Capture the cell that displays the provided text and extract its [x, y] central coordinate. 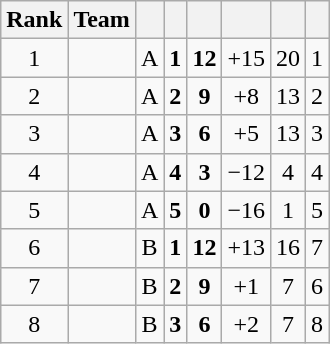
−12 [246, 172]
+13 [246, 248]
+8 [246, 96]
0 [204, 210]
Rank [34, 20]
16 [288, 248]
+2 [246, 324]
Team [102, 20]
+5 [246, 134]
+1 [246, 286]
+15 [246, 58]
20 [288, 58]
−16 [246, 210]
